Return the [x, y] coordinate for the center point of the cell that contains the specified text.  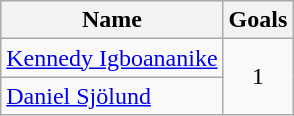
Kennedy Igboananike [112, 58]
Goals [258, 20]
1 [258, 77]
Daniel Sjölund [112, 96]
Name [112, 20]
